Output the [x, y] coordinate of the center of the cell containing the given text.  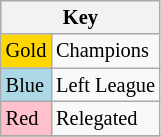
Gold [26, 51]
Key [80, 17]
Blue [26, 85]
Relegated [106, 118]
Champions [106, 51]
Left League [106, 85]
Red [26, 118]
